Find where the given text appears and provide that cell's center as (x, y) coordinate. 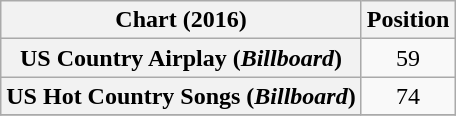
Position (408, 20)
Chart (2016) (181, 20)
US Country Airplay (Billboard) (181, 58)
59 (408, 58)
US Hot Country Songs (Billboard) (181, 96)
74 (408, 96)
